For the text-containing cell, return its midpoint in (x, y) coordinate format. 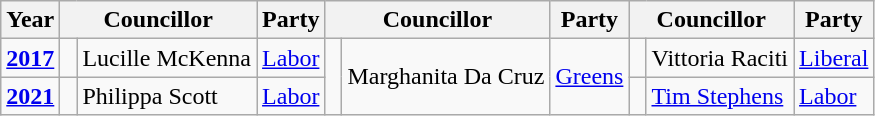
Liberal (834, 58)
2017 (30, 58)
2021 (30, 96)
Marghanita Da Cruz (446, 77)
Lucille McKenna (167, 58)
Tim Stephens (720, 96)
Philippa Scott (167, 96)
Vittoria Raciti (720, 58)
Greens (590, 77)
Year (30, 20)
